Provide the (x, y) coordinate of the cell's center where the given text is located.  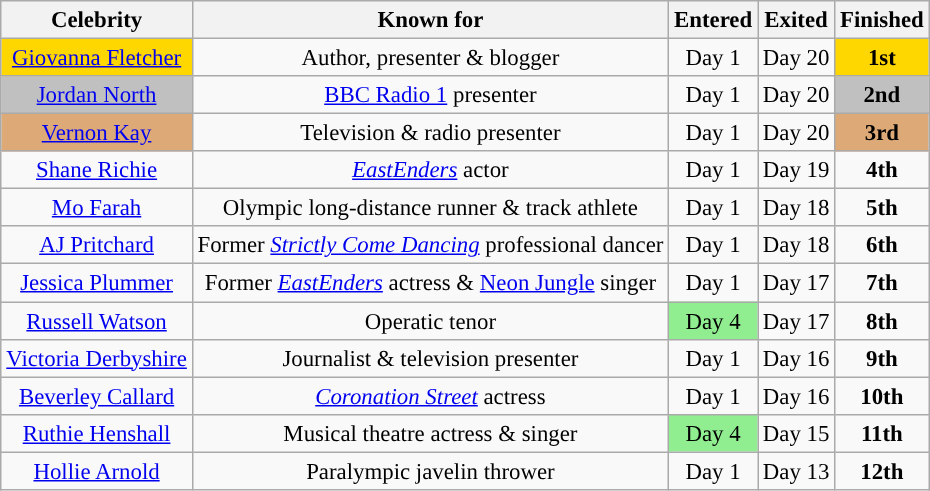
Finished (882, 20)
7th (882, 283)
11th (882, 433)
Musical theatre actress & singer (430, 433)
Giovanna Fletcher (96, 57)
Journalist & television presenter (430, 358)
Russell Watson (96, 321)
Exited (796, 20)
8th (882, 321)
Paralympic javelin thrower (430, 471)
6th (882, 245)
Jordan North (96, 95)
Day 13 (796, 471)
Shane Richie (96, 170)
Ruthie Henshall (96, 433)
Beverley Callard (96, 396)
Mo Farah (96, 208)
Former EastEnders actress & Neon Jungle singer (430, 283)
Olympic long-distance runner & track athlete (430, 208)
5th (882, 208)
Vernon Kay (96, 133)
Day 19 (796, 170)
Hollie Arnold (96, 471)
2nd (882, 95)
Former Strictly Come Dancing professional dancer (430, 245)
1st (882, 57)
4th (882, 170)
Victoria Derbyshire (96, 358)
9th (882, 358)
Author, presenter & blogger (430, 57)
Known for (430, 20)
Celebrity (96, 20)
12th (882, 471)
Operatic tenor (430, 321)
Television & radio presenter (430, 133)
Day 15 (796, 433)
AJ Pritchard (96, 245)
Coronation Street actress (430, 396)
BBC Radio 1 presenter (430, 95)
10th (882, 396)
EastEnders actor (430, 170)
Jessica Plummer (96, 283)
3rd (882, 133)
Entered (714, 20)
